Capture the cell that displays the provided text and extract its (X, Y) central coordinate. 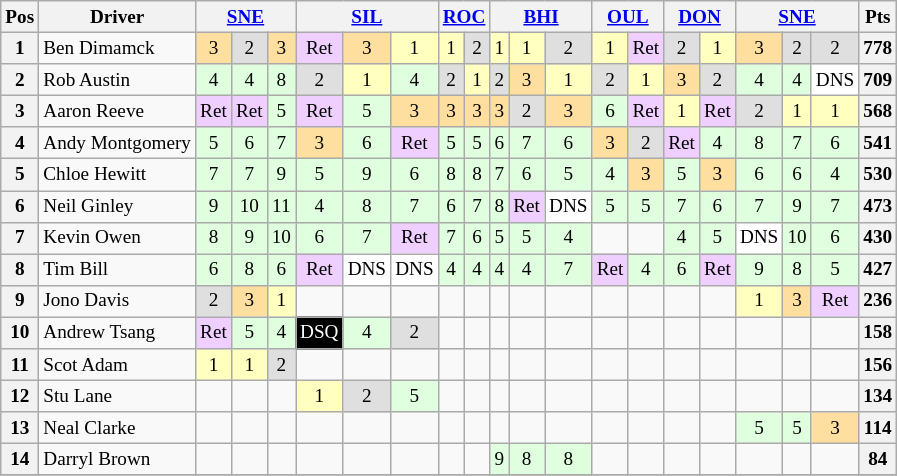
BHI (541, 17)
14 (20, 460)
Darryl Brown (118, 460)
Stu Lane (118, 396)
Andy Montgomery (118, 143)
158 (878, 333)
84 (878, 460)
Tim Bill (118, 270)
427 (878, 270)
530 (878, 175)
236 (878, 301)
DSQ (320, 333)
Chloe Hewitt (118, 175)
114 (878, 428)
12 (20, 396)
709 (878, 80)
SIL (368, 17)
Pos (20, 17)
Pts (878, 17)
473 (878, 206)
Neil Ginley (118, 206)
430 (878, 238)
Jono Davis (118, 301)
Andrew Tsang (118, 333)
DON (700, 17)
OUL (628, 17)
Ben Dimamck (118, 48)
Rob Austin (118, 80)
156 (878, 365)
Scot Adam (118, 365)
Driver (118, 17)
134 (878, 396)
541 (878, 143)
778 (878, 48)
568 (878, 111)
13 (20, 428)
Kevin Owen (118, 238)
Aaron Reeve (118, 111)
ROC (464, 17)
Neal Clarke (118, 428)
